Find where the given text appears and provide that cell's center as (X, Y) coordinate. 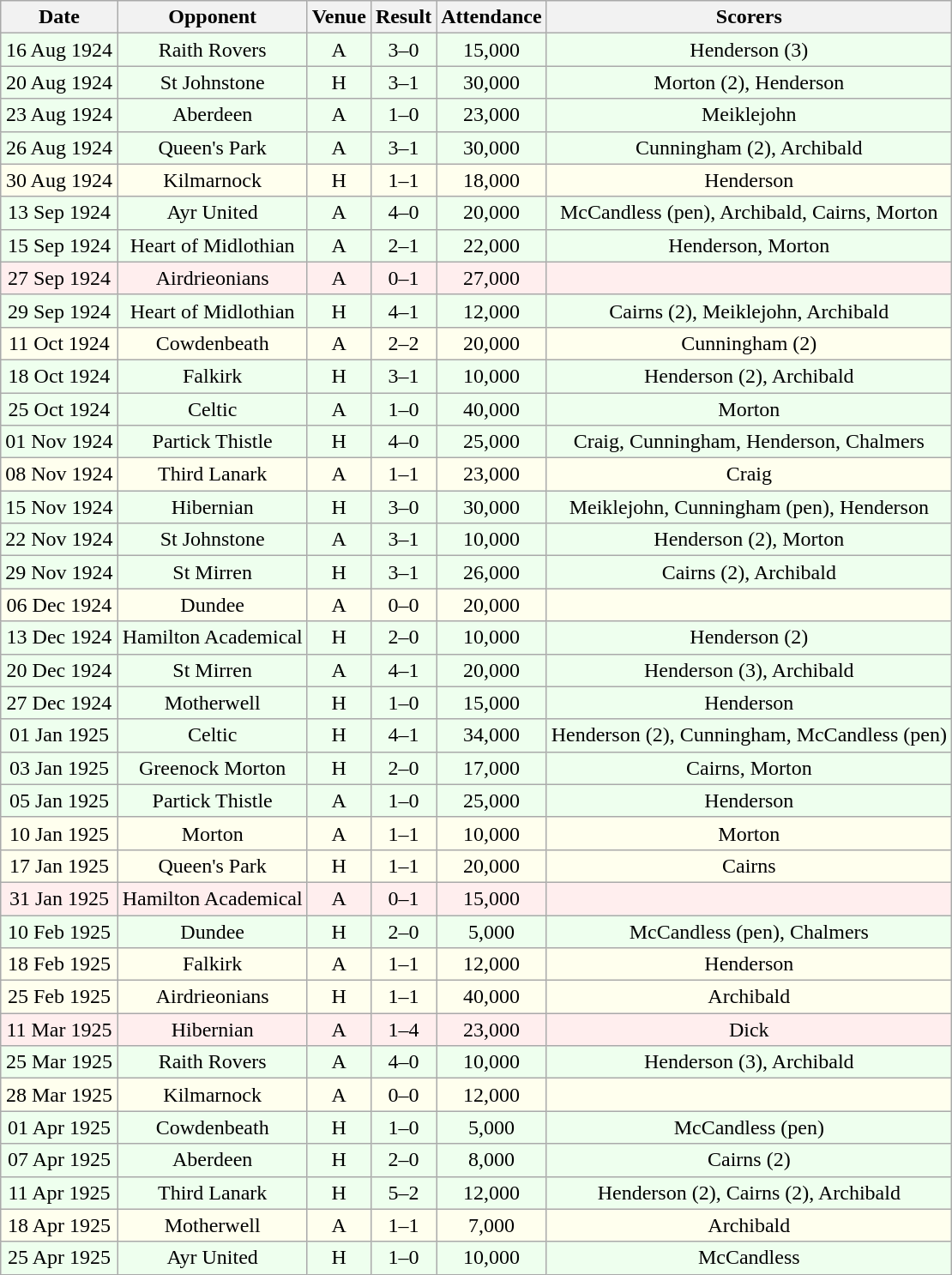
05 Jan 1925 (59, 801)
Date (59, 17)
27 Sep 1924 (59, 278)
11 Apr 1925 (59, 1193)
25 Oct 1924 (59, 409)
Henderson (2) (749, 637)
Venue (339, 17)
Henderson (2), Archibald (749, 376)
22 Nov 1924 (59, 540)
13 Dec 1924 (59, 637)
McCandless (749, 1258)
Cunningham (2), Archibald (749, 148)
28 Mar 1925 (59, 1095)
Dick (749, 1030)
20 Dec 1924 (59, 670)
18,000 (491, 180)
Henderson (2), Morton (749, 540)
16 Aug 1924 (59, 50)
17,000 (491, 768)
Meiklejohn, Cunningham (pen), Henderson (749, 507)
Opponent (213, 17)
10 Jan 1925 (59, 833)
22,000 (491, 245)
13 Sep 1924 (59, 213)
Henderson (2), Cunningham, McCandless (pen) (749, 735)
Cunningham (2) (749, 343)
5–2 (403, 1193)
03 Jan 1925 (59, 768)
08 Nov 1924 (59, 474)
30 Aug 1924 (59, 180)
17 Jan 1925 (59, 866)
18 Oct 1924 (59, 376)
01 Jan 1925 (59, 735)
Cairns (2), Archibald (749, 572)
20 Aug 1924 (59, 82)
11 Oct 1924 (59, 343)
01 Nov 1924 (59, 442)
27,000 (491, 278)
1–4 (403, 1030)
25 Apr 1925 (59, 1258)
Henderson, Morton (749, 245)
31 Jan 1925 (59, 898)
Henderson (3) (749, 50)
26,000 (491, 572)
McCandless (pen), Chalmers (749, 931)
29 Sep 1924 (59, 311)
18 Feb 1925 (59, 964)
Morton (2), Henderson (749, 82)
Cairns (2), Meiklejohn, Archibald (749, 311)
27 Dec 1924 (59, 703)
10 Feb 1925 (59, 931)
Craig, Cunningham, Henderson, Chalmers (749, 442)
8,000 (491, 1160)
29 Nov 1924 (59, 572)
Cairns (2) (749, 1160)
Result (403, 17)
11 Mar 1925 (59, 1030)
Henderson (2), Cairns (2), Archibald (749, 1193)
Cairns, Morton (749, 768)
McCandless (pen), Archibald, Cairns, Morton (749, 213)
2–2 (403, 343)
Craig (749, 474)
25 Feb 1925 (59, 997)
26 Aug 1924 (59, 148)
McCandless (pen) (749, 1127)
01 Apr 1925 (59, 1127)
Scorers (749, 17)
25 Mar 1925 (59, 1062)
23 Aug 1924 (59, 115)
Cairns (749, 866)
18 Apr 1925 (59, 1225)
Greenock Morton (213, 768)
2–1 (403, 245)
15 Nov 1924 (59, 507)
7,000 (491, 1225)
07 Apr 1925 (59, 1160)
Attendance (491, 17)
15 Sep 1924 (59, 245)
34,000 (491, 735)
06 Dec 1924 (59, 605)
Meiklejohn (749, 115)
